Locate the cell with the specified text and output its (x, y) center coordinate. 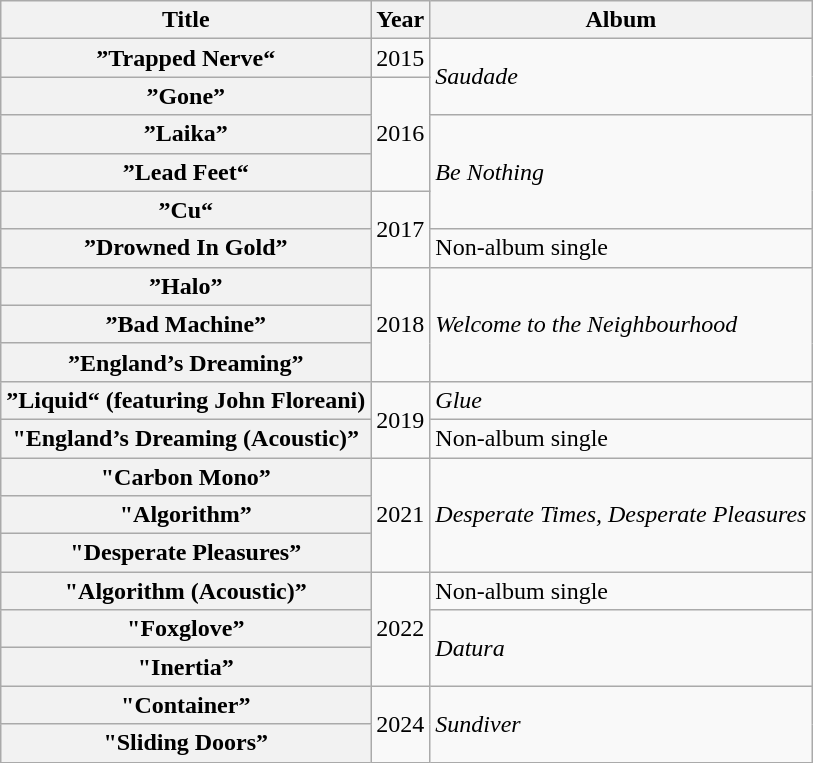
”Gone” (186, 96)
2017 (400, 229)
Saudade (621, 77)
Year (400, 20)
Album (621, 20)
Sundiver (621, 724)
"Desperate Pleasures” (186, 553)
”Lead Feet“ (186, 172)
”Bad Machine” (186, 324)
"Inertia” (186, 667)
"Foxglove” (186, 629)
”Liquid“ (featuring John Floreani) (186, 400)
”England’s Dreaming” (186, 362)
"Container” (186, 705)
Be Nothing (621, 172)
Glue (621, 400)
2024 (400, 724)
Desperate Times, Desperate Pleasures (621, 515)
”Cu“ (186, 210)
"England’s Dreaming (Acoustic)” (186, 438)
2021 (400, 515)
"Carbon Mono” (186, 477)
2018 (400, 324)
”Halo” (186, 286)
"Sliding Doors” (186, 743)
Datura (621, 648)
"Algorithm” (186, 515)
"Algorithm (Acoustic)” (186, 591)
2019 (400, 419)
2016 (400, 134)
Welcome to the Neighbourhood (621, 324)
2022 (400, 629)
2015 (400, 58)
”Drowned In Gold” (186, 248)
”Trapped Nerve“ (186, 58)
”Laika” (186, 134)
Title (186, 20)
